Return [X, Y] of the center of cell containing provided text 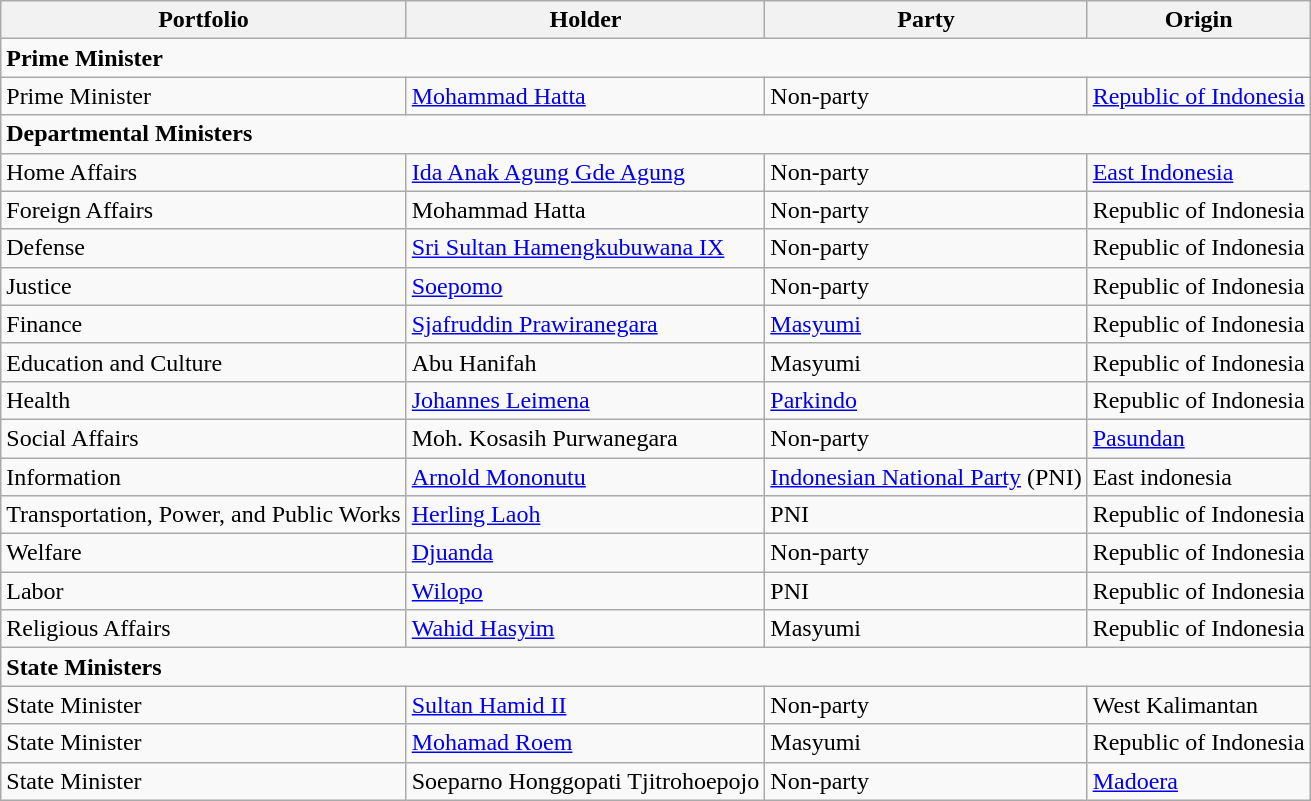
Djuanda [586, 553]
Soeparno Honggopati Tjitrohoepojo [586, 781]
Health [204, 400]
East indonesia [1198, 477]
Sultan Hamid II [586, 705]
Home Affairs [204, 172]
Departmental Ministers [656, 134]
Abu Hanifah [586, 362]
Labor [204, 591]
Indonesian National Party (PNI) [926, 477]
Arnold Mononutu [586, 477]
Holder [586, 20]
Wilopo [586, 591]
Mohamad Roem [586, 743]
West Kalimantan [1198, 705]
Welfare [204, 553]
State Ministers [656, 667]
Party [926, 20]
Portfolio [204, 20]
Sri Sultan Hamengkubuwana IX [586, 248]
Pasundan [1198, 438]
Origin [1198, 20]
Religious Affairs [204, 629]
Education and Culture [204, 362]
Ida Anak Agung Gde Agung [586, 172]
Justice [204, 286]
Madoera [1198, 781]
Social Affairs [204, 438]
Parkindo [926, 400]
East Indonesia [1198, 172]
Herling Laoh [586, 515]
Finance [204, 324]
Defense [204, 248]
Sjafruddin Prawiranegara [586, 324]
Johannes Leimena [586, 400]
Information [204, 477]
Moh. Kosasih Purwanegara [586, 438]
Soepomo [586, 286]
Wahid Hasyim [586, 629]
Transportation, Power, and Public Works [204, 515]
Foreign Affairs [204, 210]
